Pinpoint the cell where the given text exists, returning its (x, y) midpoint coordinate. 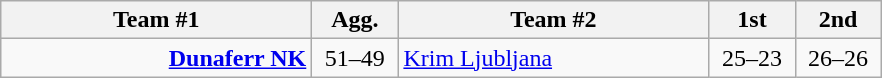
Dunaferr NK (156, 58)
51–49 (355, 58)
Team #1 (156, 20)
2nd (838, 20)
26–26 (838, 58)
25–23 (752, 58)
Agg. (355, 20)
Team #2 (554, 20)
1st (752, 20)
Krim Ljubljana (554, 58)
